Find where the given text appears and provide that cell's center as [X, Y] coordinate. 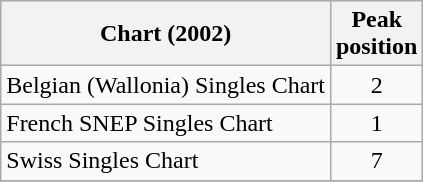
Chart (2002) [166, 34]
2 [376, 85]
7 [376, 161]
French SNEP Singles Chart [166, 123]
Peakposition [376, 34]
Belgian (Wallonia) Singles Chart [166, 85]
Swiss Singles Chart [166, 161]
1 [376, 123]
